Provide the (X, Y) coordinate of the cell's center where the given text is located.  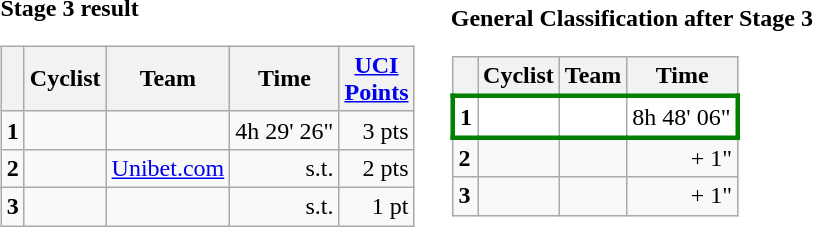
1 pt (376, 206)
3 pts (376, 130)
2 pts (376, 168)
8h 48' 06" (682, 116)
UCIPoints (376, 78)
Unibet.com (168, 168)
4h 29' 26" (284, 130)
